Return (X, Y) of the center of cell containing provided text 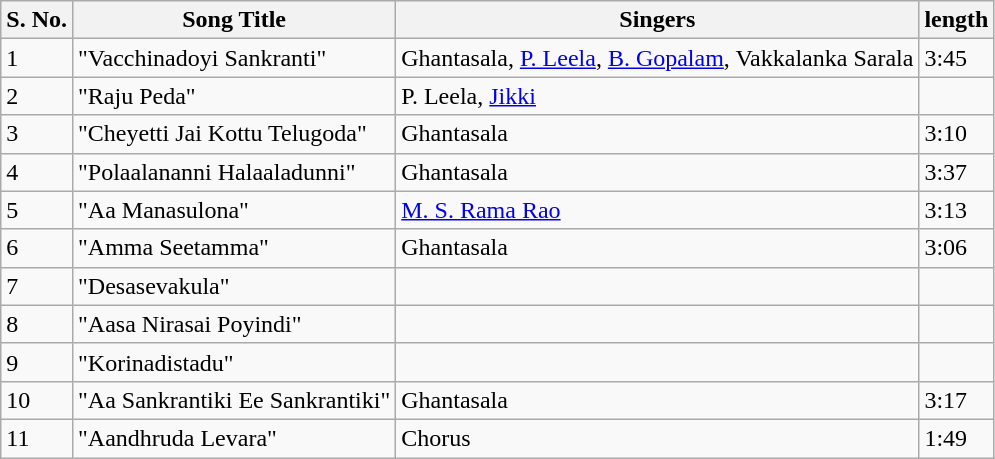
"Aa Manasulona" (234, 210)
4 (37, 172)
1:49 (956, 438)
Ghantasala, P. Leela, B. Gopalam, Vakkalanka Sarala (658, 58)
3:37 (956, 172)
P. Leela, Jikki (658, 96)
2 (37, 96)
"Cheyetti Jai Kottu Telugoda" (234, 134)
"Aandhruda Levara" (234, 438)
S. No. (37, 20)
3:17 (956, 400)
3:13 (956, 210)
Singers (658, 20)
M. S. Rama Rao (658, 210)
Song Title (234, 20)
length (956, 20)
"Aa Sankrantiki Ee Sankrantiki" (234, 400)
3:06 (956, 248)
3:10 (956, 134)
3:45 (956, 58)
5 (37, 210)
"Korinadistadu" (234, 362)
7 (37, 286)
"Aasa Nirasai Poyindi" (234, 324)
6 (37, 248)
"Polaalananni Halaaladunni" (234, 172)
3 (37, 134)
11 (37, 438)
"Vacchinadoyi Sankranti" (234, 58)
8 (37, 324)
1 (37, 58)
Chorus (658, 438)
9 (37, 362)
"Desasevakula" (234, 286)
"Amma Seetamma" (234, 248)
10 (37, 400)
"Raju Peda" (234, 96)
